Extract the (X, Y) coordinate from the center of the cell holding the provided text.  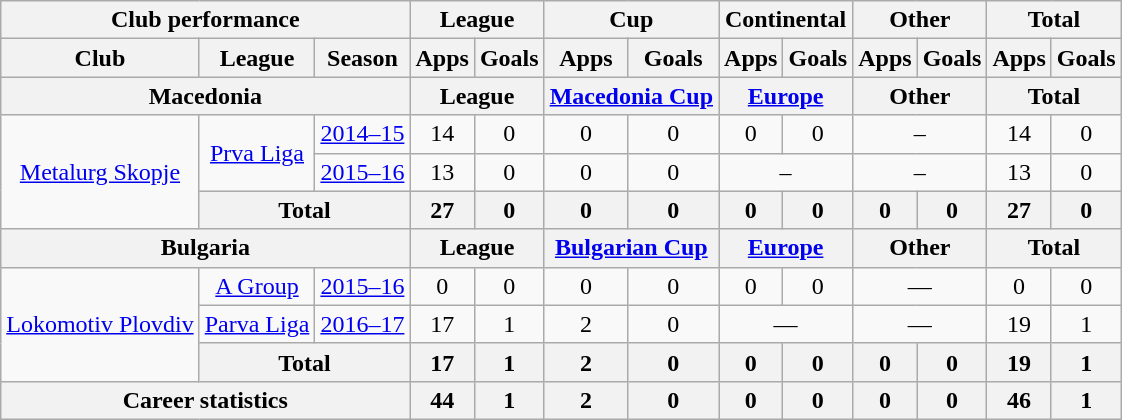
Continental (786, 20)
2014–15 (362, 134)
Season (362, 58)
44 (442, 400)
A Group (257, 286)
Bulgaria (206, 248)
Parva Liga (257, 324)
2016–17 (362, 324)
Lokomotiv Plovdiv (100, 324)
Career statistics (206, 400)
Macedonia Cup (631, 96)
Club performance (206, 20)
Metalurg Skopje (100, 172)
Prva Liga (257, 153)
Macedonia (206, 96)
46 (1019, 400)
Bulgarian Cup (631, 248)
Club (100, 58)
Cup (631, 20)
